Pinpoint the cell where the given text exists, returning its (x, y) midpoint coordinate. 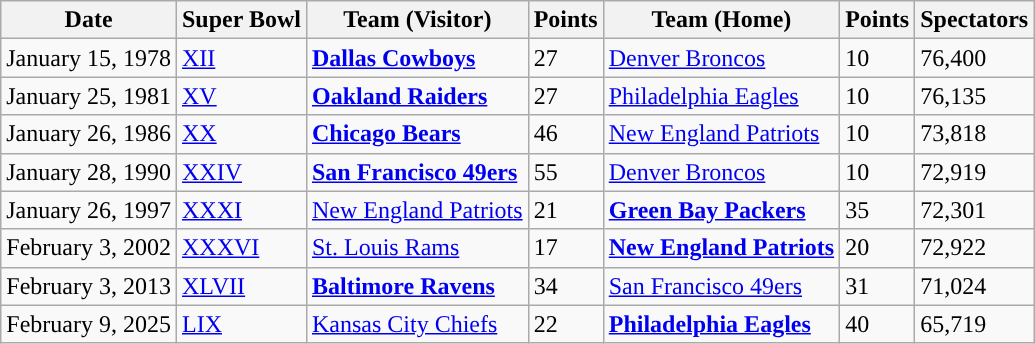
72,301 (974, 210)
Dallas Cowboys (417, 58)
Team (Visitor) (417, 20)
February 9, 2025 (89, 324)
Team (Home) (721, 20)
21 (566, 210)
February 3, 2013 (89, 286)
January 25, 1981 (89, 96)
January 28, 1990 (89, 172)
Oakland Raiders (417, 96)
XXIV (241, 172)
22 (566, 324)
XXXVI (241, 248)
55 (566, 172)
Chicago Bears (417, 134)
LIX (241, 324)
Date (89, 20)
35 (878, 210)
17 (566, 248)
71,024 (974, 286)
76,400 (974, 58)
Green Bay Packers (721, 210)
31 (878, 286)
XLVII (241, 286)
XX (241, 134)
Spectators (974, 20)
Super Bowl (241, 20)
January 15, 1978 (89, 58)
34 (566, 286)
20 (878, 248)
73,818 (974, 134)
72,919 (974, 172)
XV (241, 96)
Baltimore Ravens (417, 286)
January 26, 1997 (89, 210)
Kansas City Chiefs (417, 324)
40 (878, 324)
46 (566, 134)
76,135 (974, 96)
XII (241, 58)
February 3, 2002 (89, 248)
XXXI (241, 210)
St. Louis Rams (417, 248)
January 26, 1986 (89, 134)
72,922 (974, 248)
65,719 (974, 324)
